Extract the (x, y) coordinate from the center of the cell holding the provided text.  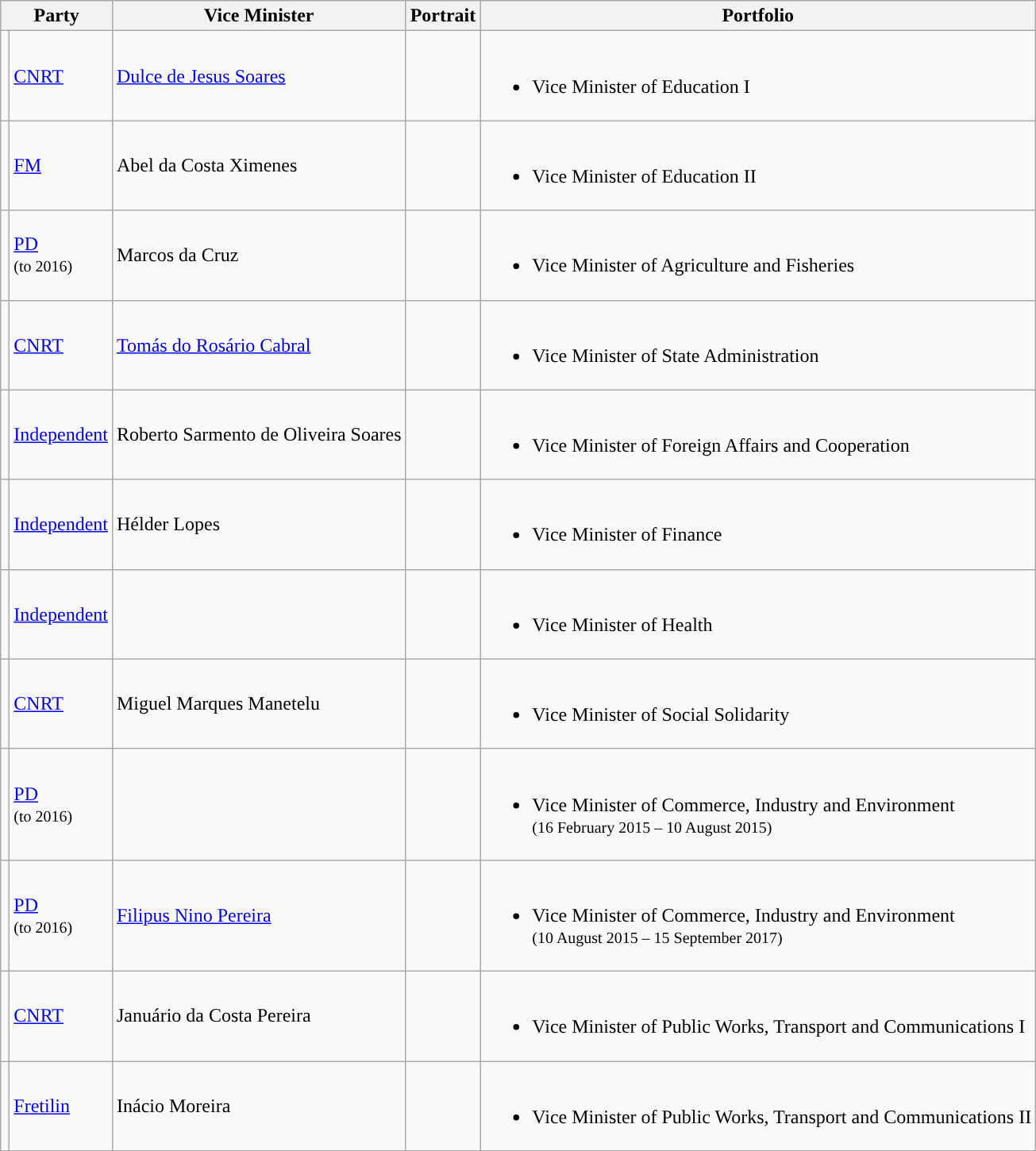
Vice Minister of Education I (758, 76)
Vice Minister of Commerce, Industry and Environment(16 February 2015 – 10 August 2015) (758, 804)
Marcos da Cruz (259, 256)
Portfolio (758, 16)
Filipus Nino Pereira (259, 915)
Miguel Marques Manetelu (259, 703)
Vice Minister of Agriculture and Fisheries (758, 256)
Vice Minister (259, 16)
Vice Minister of Public Works, Transport and Communications II (758, 1105)
Hélder Lopes (259, 524)
Dulce de Jesus Soares (259, 76)
Vice Minister of Health (758, 614)
Vice Minister of State Administration (758, 345)
Vice Minister of Finance (758, 524)
Tomás do Rosário Cabral (259, 345)
Vice Minister of Education II (758, 165)
Fretilin (61, 1105)
Vice Minister of Commerce, Industry and Environment(10 August 2015 – 15 September 2017) (758, 915)
Party (57, 16)
Roberto Sarmento de Oliveira Soares (259, 435)
Abel da Costa Ximenes (259, 165)
Vice Minister of Foreign Affairs and Cooperation (758, 435)
Januário da Costa Pereira (259, 1016)
FM (61, 165)
Vice Minister of Social Solidarity (758, 703)
Vice Minister of Public Works, Transport and Communications I (758, 1016)
Portrait (443, 16)
Inácio Moreira (259, 1105)
